Output the [x, y] coordinate of the center of the cell containing the given text.  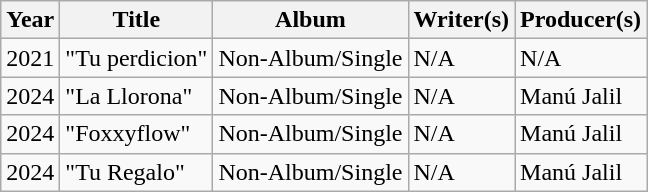
"Tu Regalo" [136, 172]
"Foxxyflow" [136, 134]
Album [310, 20]
Producer(s) [581, 20]
"Tu perdicion" [136, 58]
Year [30, 20]
Writer(s) [462, 20]
"La Llorona" [136, 96]
2021 [30, 58]
Title [136, 20]
